Determine the (x, y) coordinate at the center of the cell enclosing the given text.  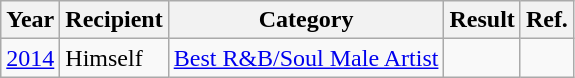
Best R&B/Soul Male Artist (306, 58)
Ref. (546, 20)
Recipient (114, 20)
Year (30, 20)
Category (306, 20)
2014 (30, 58)
Result (482, 20)
Himself (114, 58)
